From the cell containing the given text, extract its center point as (x, y) coordinate. 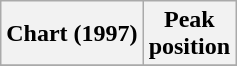
Peakposition (189, 34)
Chart (1997) (72, 34)
